Scan for the cell matching the given text and deliver its (X, Y) coordinate at center. 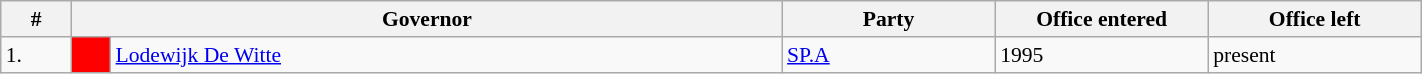
Lodewijk De Witte (447, 55)
present (1314, 55)
Governor (427, 19)
Office left (1314, 19)
1995 (1102, 55)
SP.A (888, 55)
Office entered (1102, 19)
# (36, 19)
1. (36, 55)
Party (888, 19)
